Output the [X, Y] coordinate of the center of the cell containing the given text.  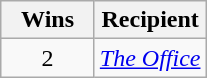
Recipient [150, 20]
2 [48, 58]
Wins [48, 20]
The Office [150, 58]
